Capture the cell that displays the provided text and extract its [x, y] central coordinate. 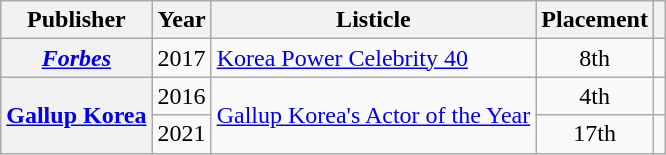
8th [595, 58]
Year [182, 20]
2021 [182, 134]
Forbes [76, 58]
4th [595, 96]
Publisher [76, 20]
2017 [182, 58]
Listicle [374, 20]
Gallup Korea [76, 115]
Placement [595, 20]
2016 [182, 96]
17th [595, 134]
Korea Power Celebrity 40 [374, 58]
Gallup Korea's Actor of the Year [374, 115]
